Return the [x, y] coordinate for the center point of the cell that contains the specified text.  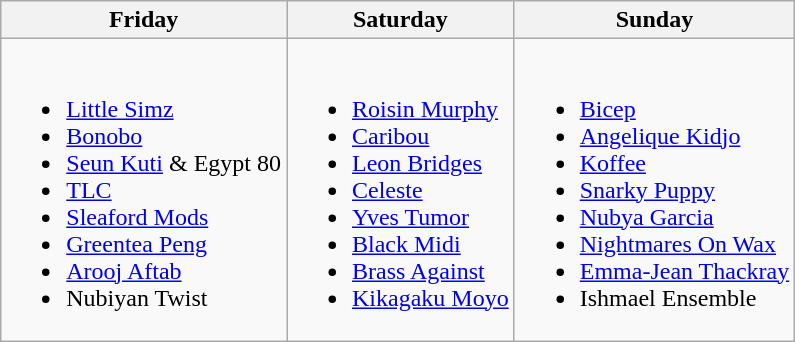
Saturday [400, 20]
Sunday [654, 20]
Friday [144, 20]
Roisin MurphyCaribouLeon BridgesCelesteYves TumorBlack MidiBrass AgainstKikagaku Moyo [400, 190]
Little SimzBonoboSeun Kuti & Egypt 80TLCSleaford ModsGreentea PengArooj AftabNubiyan Twist [144, 190]
BicepAngelique KidjoKoffeeSnarky PuppyNubya GarciaNightmares On WaxEmma-Jean ThackrayIshmael Ensemble [654, 190]
